Pinpoint the cell where the given text exists, returning its [X, Y] midpoint coordinate. 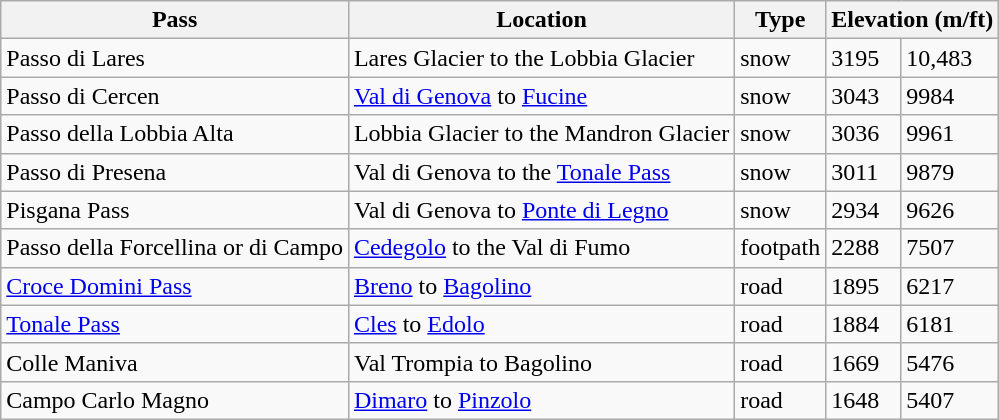
6181 [950, 324]
Passo di Cercen [175, 96]
1669 [864, 362]
2288 [864, 248]
3036 [864, 134]
Cedegolo to the Val di Fumo [541, 248]
Tonale Pass [175, 324]
Val Trompia to Bagolino [541, 362]
3043 [864, 96]
9626 [950, 210]
3195 [864, 58]
10,483 [950, 58]
5476 [950, 362]
Val di Genova to Ponte di Legno [541, 210]
6217 [950, 286]
Pisgana Pass [175, 210]
Lobbia Glacier to the Mandron Glacier [541, 134]
Val di Genova to Fucine [541, 96]
9879 [950, 172]
footpath [780, 248]
Croce Domini Pass [175, 286]
Passo della Forcellina or di Campo [175, 248]
Colle Maniva [175, 362]
1648 [864, 400]
5407 [950, 400]
Location [541, 20]
9961 [950, 134]
Val di Genova to the Tonale Pass [541, 172]
7507 [950, 248]
3011 [864, 172]
Elevation (m/ft) [912, 20]
Type [780, 20]
1895 [864, 286]
9984 [950, 96]
Cles to Edolo [541, 324]
Dimaro to Pinzolo [541, 400]
1884 [864, 324]
Passo di Lares [175, 58]
Breno to Bagolino [541, 286]
2934 [864, 210]
Passo di Presena [175, 172]
Pass [175, 20]
Lares Glacier to the Lobbia Glacier [541, 58]
Campo Carlo Magno [175, 400]
Passo della Lobbia Alta [175, 134]
